Provide the (X, Y) coordinate of the cell's center where the given text is located.  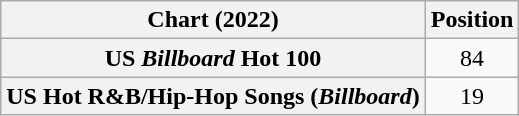
Chart (2022) (213, 20)
US Billboard Hot 100 (213, 58)
19 (472, 96)
Position (472, 20)
84 (472, 58)
US Hot R&B/Hip-Hop Songs (Billboard) (213, 96)
